Pinpoint the cell where the given text exists, returning its [X, Y] midpoint coordinate. 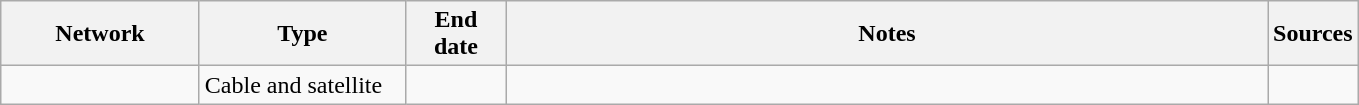
Notes [886, 34]
End date [456, 34]
Network [100, 34]
Type [302, 34]
Cable and satellite [302, 85]
Sources [1314, 34]
